Find where the given text appears and provide that cell's center as [x, y] coordinate. 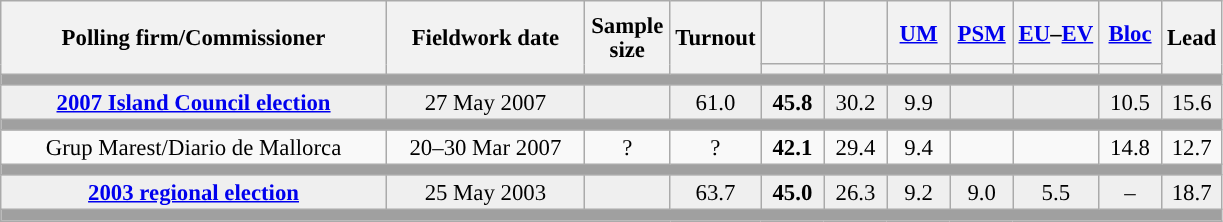
15.6 [1192, 102]
45.8 [792, 102]
63.7 [716, 194]
Sample size [627, 38]
Bloc [1130, 32]
9.4 [918, 148]
9.9 [918, 102]
12.7 [1192, 148]
Grup Marest/Diario de Mallorca [194, 148]
Polling firm/Commissioner [194, 38]
9.0 [982, 194]
14.8 [1130, 148]
– [1130, 194]
25 May 2003 [485, 194]
2003 regional election [194, 194]
61.0 [716, 102]
30.2 [856, 102]
10.5 [1130, 102]
9.2 [918, 194]
20–30 Mar 2007 [485, 148]
Lead [1192, 38]
2007 Island Council election [194, 102]
27 May 2007 [485, 102]
EU–EV [1056, 32]
UM [918, 32]
45.0 [792, 194]
29.4 [856, 148]
26.3 [856, 194]
Turnout [716, 38]
5.5 [1056, 194]
Fieldwork date [485, 38]
18.7 [1192, 194]
42.1 [792, 148]
PSM [982, 32]
